Output the (x, y) coordinate of the center of the cell containing the given text.  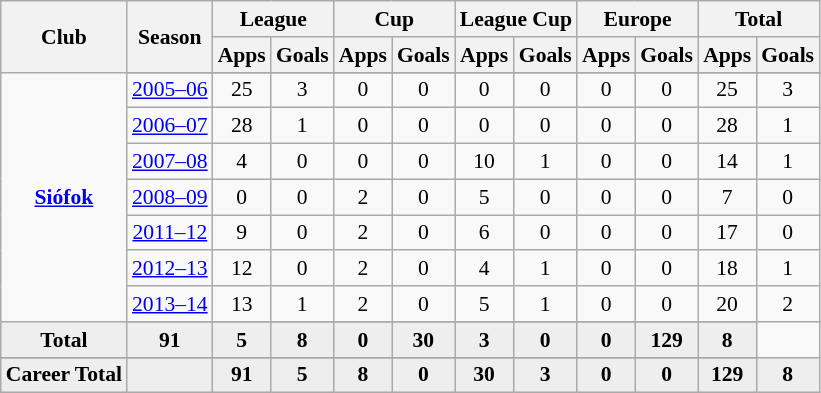
Season (170, 36)
6 (484, 233)
2005–06 (170, 90)
17 (727, 233)
20 (727, 304)
10 (484, 162)
Cup (394, 19)
Siófok (64, 196)
2012–13 (170, 269)
Club (64, 36)
9 (242, 233)
18 (727, 269)
League (274, 19)
Career Total (64, 375)
12 (242, 269)
13 (242, 304)
2007–08 (170, 162)
2006–07 (170, 126)
2008–09 (170, 197)
League Cup (516, 19)
2011–12 (170, 233)
2013–14 (170, 304)
14 (727, 162)
Europe (638, 19)
7 (727, 197)
